Scan for the cell matching the given text and deliver its (X, Y) coordinate at center. 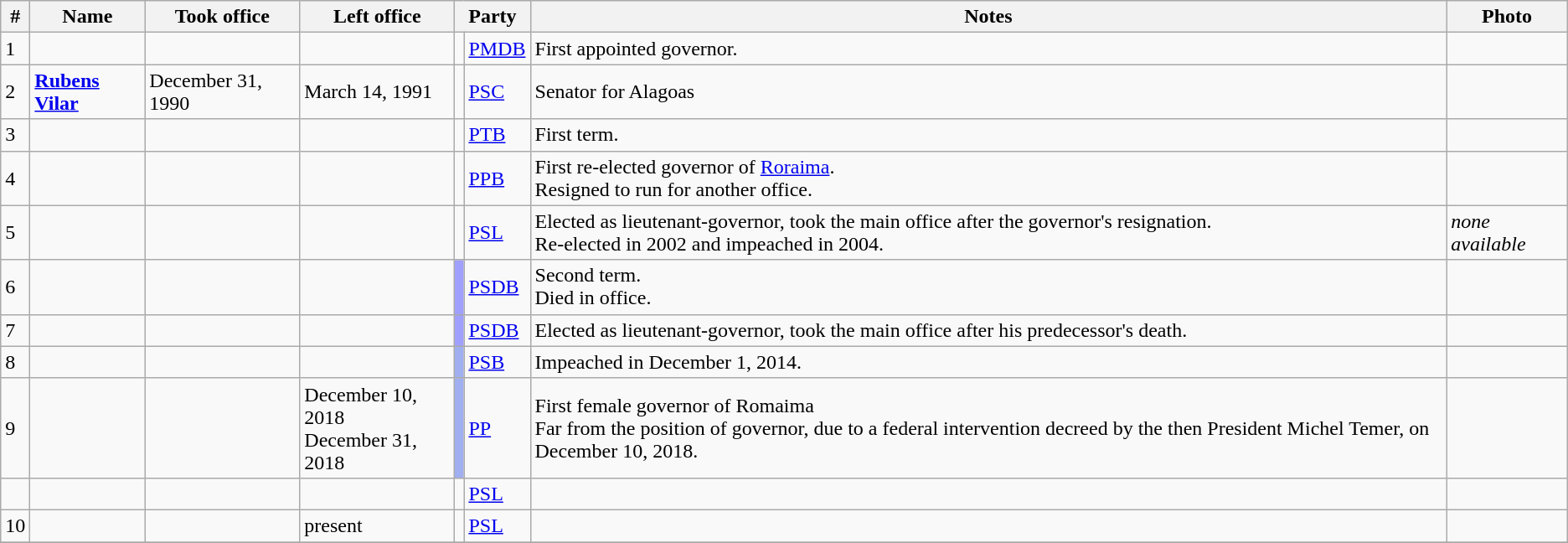
Photo (1508, 17)
PTB (498, 135)
PPB (498, 178)
6 (15, 287)
2 (15, 92)
First re-elected governor of Roraima. Resigned to run for another office. (988, 178)
Notes (988, 17)
First term. (988, 135)
Name (87, 17)
8 (15, 362)
5 (15, 233)
4 (15, 178)
10 (15, 525)
Party (493, 17)
none available (1508, 233)
December 31, 1990 (223, 92)
PSC (498, 92)
March 14, 1991 (377, 92)
Left office (377, 17)
Took office (223, 17)
1 (15, 49)
Impeached in December 1, 2014. (988, 362)
PP (498, 427)
First appointed governor. (988, 49)
Rubens Vilar (87, 92)
9 (15, 427)
Second term. Died in office. (988, 287)
# (15, 17)
PSB (498, 362)
December 10, 2018December 31, 2018 (377, 427)
Senator for Alagoas (988, 92)
3 (15, 135)
present (377, 525)
Elected as lieutenant-governor, took the main office after the governor's resignation. Re-elected in 2002 and impeached in 2004. (988, 233)
7 (15, 330)
Elected as lieutenant-governor, took the main office after his predecessor's death. (988, 330)
PMDB (498, 49)
